Find where the given text appears and provide that cell's center as (x, y) coordinate. 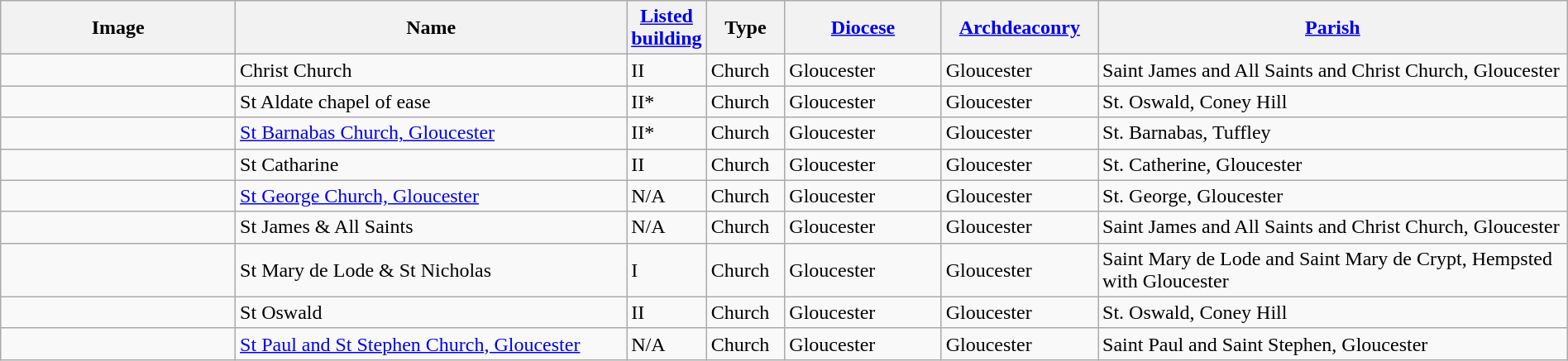
Type (746, 28)
St. Catherine, Gloucester (1333, 164)
Parish (1333, 28)
Christ Church (432, 70)
St George Church, Gloucester (432, 196)
Saint Paul and Saint Stephen, Gloucester (1333, 344)
St Mary de Lode & St Nicholas (432, 269)
St Barnabas Church, Gloucester (432, 133)
Name (432, 28)
I (667, 269)
Image (118, 28)
Archdeaconry (1019, 28)
St Paul and St Stephen Church, Gloucester (432, 344)
St Aldate chapel of ease (432, 102)
Saint Mary de Lode and Saint Mary de Crypt, Hempsted with Gloucester (1333, 269)
St. George, Gloucester (1333, 196)
Listed building (667, 28)
St Oswald (432, 312)
St James & All Saints (432, 227)
St. Barnabas, Tuffley (1333, 133)
Diocese (863, 28)
St Catharine (432, 164)
